Determine the (x, y) coordinate at the center of the cell enclosing the given text.  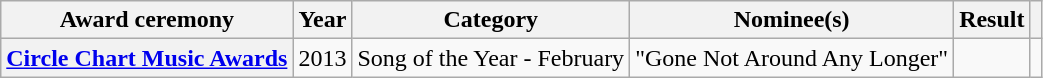
Result (992, 20)
"Gone Not Around Any Longer" (792, 58)
Circle Chart Music Awards (147, 58)
Song of the Year - February (491, 58)
Nominee(s) (792, 20)
Category (491, 20)
Award ceremony (147, 20)
2013 (322, 58)
Year (322, 20)
